Provide the [X, Y] coordinate of the cell's center where the given text is located.  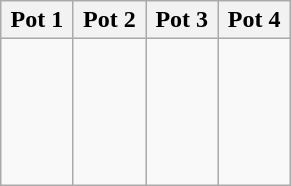
Pot 2 [109, 20]
Pot 3 [182, 20]
Pot 1 [37, 20]
Pot 4 [254, 20]
